Extract the [x, y] coordinate from the center of the cell holding the provided text.  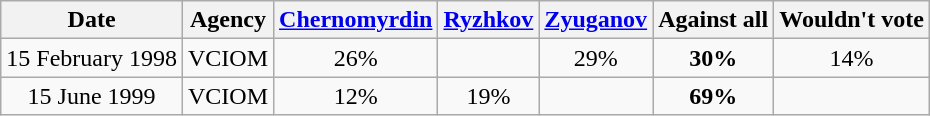
26% [356, 58]
30% [714, 58]
19% [488, 96]
Against all [714, 20]
Chernomyrdin [356, 20]
12% [356, 96]
Zyuganov [596, 20]
15 February 1998 [92, 58]
Date [92, 20]
69% [714, 96]
14% [852, 58]
29% [596, 58]
Wouldn't vote [852, 20]
Agency [228, 20]
15 June 1999 [92, 96]
Ryzhkov [488, 20]
